Return the [X, Y] coordinate for the center point of the cell that contains the specified text.  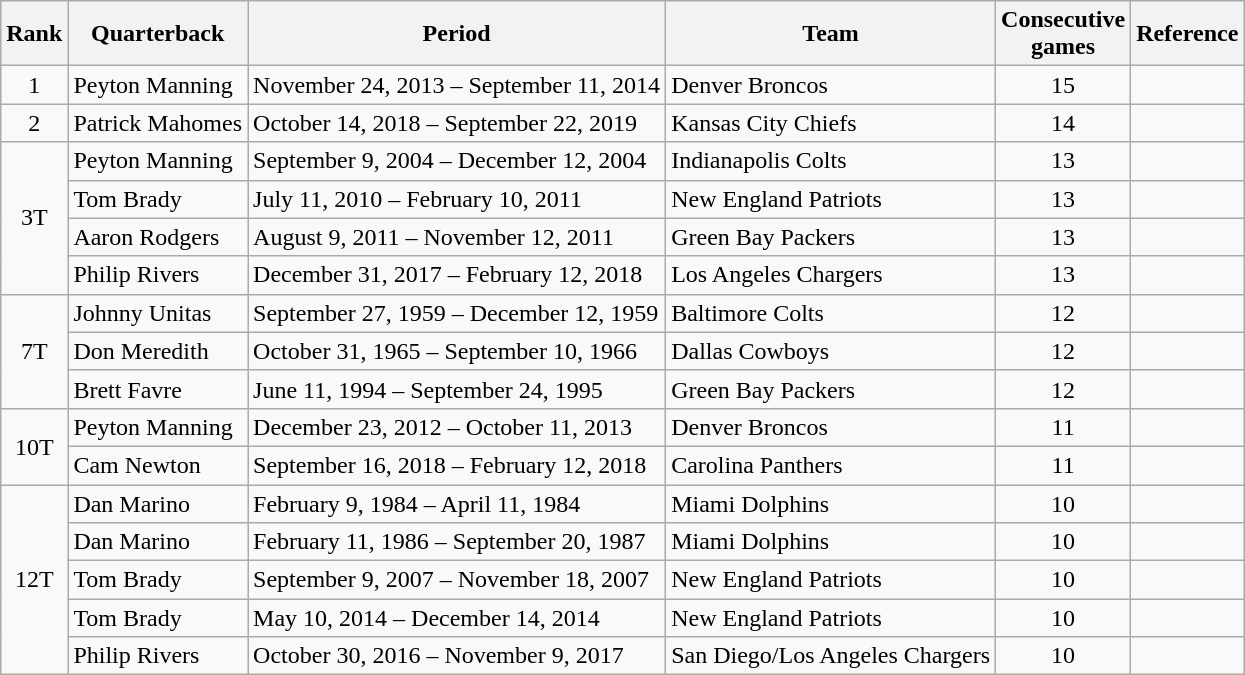
Baltimore Colts [831, 313]
Brett Favre [158, 389]
Reference [1188, 34]
Indianapolis Colts [831, 161]
Team [831, 34]
Don Meredith [158, 351]
August 9, 2011 – November 12, 2011 [457, 237]
12T [34, 579]
1 [34, 85]
Consecutivegames [1064, 34]
Los Angeles Chargers [831, 275]
15 [1064, 85]
Rank [34, 34]
December 31, 2017 – February 12, 2018 [457, 275]
September 9, 2007 – November 18, 2007 [457, 580]
San Diego/Los Angeles Chargers [831, 656]
June 11, 1994 – September 24, 1995 [457, 389]
10T [34, 446]
October 30, 2016 – November 9, 2017 [457, 656]
Dallas Cowboys [831, 351]
Quarterback [158, 34]
Carolina Panthers [831, 465]
September 16, 2018 – February 12, 2018 [457, 465]
14 [1064, 123]
3T [34, 218]
October 31, 1965 – September 10, 1966 [457, 351]
October 14, 2018 – September 22, 2019 [457, 123]
November 24, 2013 – September 11, 2014 [457, 85]
7T [34, 351]
February 9, 1984 – April 11, 1984 [457, 503]
May 10, 2014 – December 14, 2014 [457, 618]
Kansas City Chiefs [831, 123]
February 11, 1986 – September 20, 1987 [457, 542]
July 11, 2010 – February 10, 2011 [457, 199]
Patrick Mahomes [158, 123]
September 27, 1959 – December 12, 1959 [457, 313]
Period [457, 34]
Cam Newton [158, 465]
2 [34, 123]
September 9, 2004 – December 12, 2004 [457, 161]
Johnny Unitas [158, 313]
Aaron Rodgers [158, 237]
December 23, 2012 – October 11, 2013 [457, 427]
